Capture the cell that displays the provided text and extract its (X, Y) central coordinate. 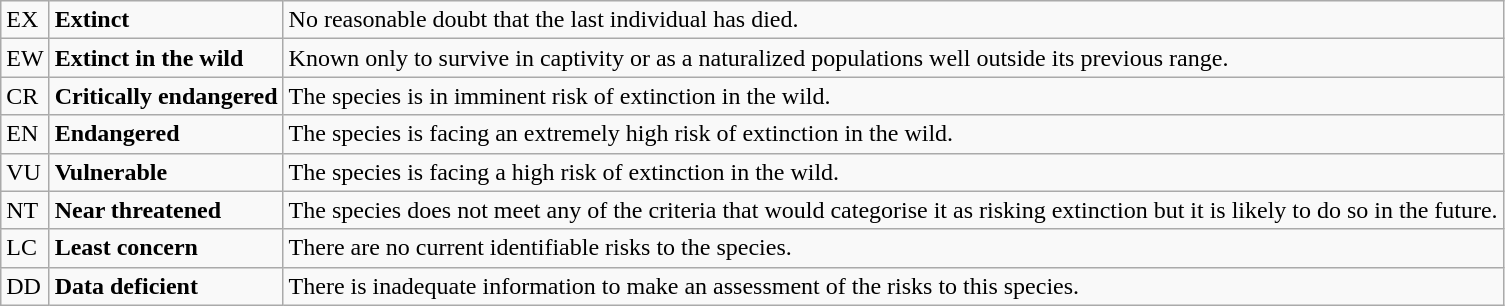
Endangered (166, 134)
VU (25, 172)
CR (25, 96)
Extinct in the wild (166, 58)
Critically endangered (166, 96)
The species is in imminent risk of extinction in the wild. (893, 96)
EX (25, 20)
There are no current identifiable risks to the species. (893, 248)
Known only to survive in captivity or as a naturalized populations well outside its previous range. (893, 58)
Vulnerable (166, 172)
Near threatened (166, 210)
Data deficient (166, 286)
There is inadequate information to make an assessment of the risks to this species. (893, 286)
NT (25, 210)
The species is facing a high risk of extinction in the wild. (893, 172)
The species does not meet any of the criteria that would categorise it as risking extinction but it is likely to do so in the future. (893, 210)
The species is facing an extremely high risk of extinction in the wild. (893, 134)
LC (25, 248)
No reasonable doubt that the last individual has died. (893, 20)
DD (25, 286)
Least concern (166, 248)
EW (25, 58)
EN (25, 134)
Extinct (166, 20)
